Scan for the cell matching the given text and deliver its (x, y) coordinate at center. 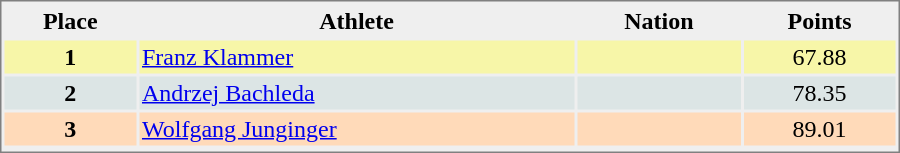
3 (70, 128)
89.01 (820, 128)
2 (70, 92)
Wolfgang Junginger (356, 128)
Place (70, 20)
Nation (658, 20)
Andrzej Bachleda (356, 92)
1 (70, 56)
67.88 (820, 56)
78.35 (820, 92)
Franz Klammer (356, 56)
Athlete (356, 20)
Points (820, 20)
